For the text-containing cell, return its midpoint in [X, Y] coordinate format. 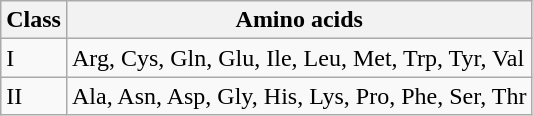
Arg, Cys, Gln, Glu, Ile, Leu, Met, Trp, Tyr, Val [298, 58]
Ala, Asn, Asp, Gly, His, Lys, Pro, Phe, Ser, Thr [298, 96]
Amino acids [298, 20]
II [34, 96]
I [34, 58]
Class [34, 20]
